Pinpoint the cell where the given text exists, returning its (X, Y) midpoint coordinate. 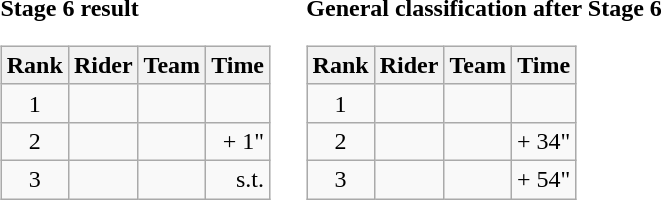
+ 1" (238, 141)
+ 54" (543, 179)
s.t. (238, 179)
+ 34" (543, 141)
